From the cell containing the given text, extract its center point as [x, y] coordinate. 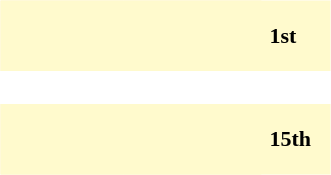
1st [296, 35]
15th [296, 139]
